Identify which cell holds the provided text, then report its [x, y] central coordinate. 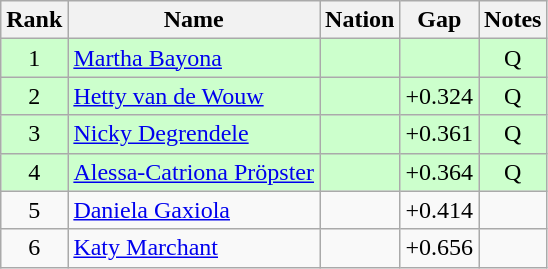
Gap [440, 20]
5 [34, 210]
Notes [513, 20]
+0.361 [440, 134]
1 [34, 58]
Katy Marchant [194, 248]
3 [34, 134]
+0.414 [440, 210]
2 [34, 96]
Nicky Degrendele [194, 134]
+0.656 [440, 248]
Alessa-Catriona Pröpster [194, 172]
+0.324 [440, 96]
Hetty van de Wouw [194, 96]
6 [34, 248]
Name [194, 20]
+0.364 [440, 172]
4 [34, 172]
Rank [34, 20]
Nation [360, 20]
Martha Bayona [194, 58]
Daniela Gaxiola [194, 210]
